Provide the (x, y) coordinate of the cell's center where the given text is located.  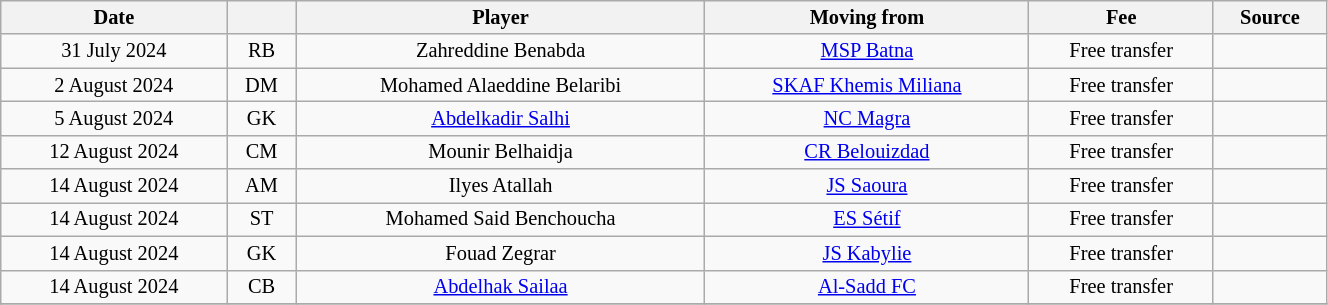
CB (262, 287)
JS Saoura (867, 186)
Mounir Belhaidja (500, 152)
2 August 2024 (114, 85)
CR Belouizdad (867, 152)
Date (114, 17)
RB (262, 51)
Abdelhak Sailaa (500, 287)
Fouad Zegrar (500, 253)
Moving from (867, 17)
SKAF Khemis Miliana (867, 85)
Player (500, 17)
5 August 2024 (114, 118)
Abdelkadir Salhi (500, 118)
31 July 2024 (114, 51)
AM (262, 186)
Al-Sadd FC (867, 287)
Mohamed Said Benchoucha (500, 219)
CM (262, 152)
Ilyes Atallah (500, 186)
MSP Batna (867, 51)
JS Kabylie (867, 253)
12 August 2024 (114, 152)
ES Sétif (867, 219)
NC Magra (867, 118)
Zahreddine Benabda (500, 51)
ST (262, 219)
Fee (1122, 17)
Source (1270, 17)
Mohamed Alaeddine Belaribi (500, 85)
DM (262, 85)
